From the cell containing the given text, extract its center point as (x, y) coordinate. 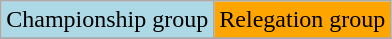
Championship group (108, 20)
Relegation group (302, 20)
